Capture the cell that displays the provided text and extract its [x, y] central coordinate. 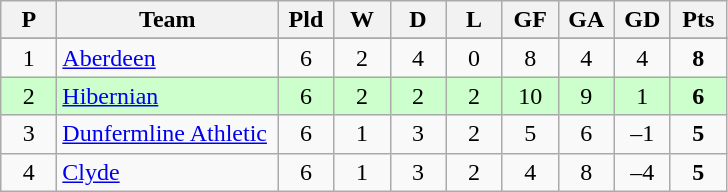
Team [168, 20]
GA [586, 20]
Aberdeen [168, 58]
–1 [642, 134]
P [29, 20]
GF [530, 20]
L [474, 20]
Dunfermline Athletic [168, 134]
Pts [698, 20]
10 [530, 96]
Clyde [168, 172]
0 [474, 58]
D [418, 20]
9 [586, 96]
–4 [642, 172]
Pld [306, 20]
GD [642, 20]
W [362, 20]
Hibernian [168, 96]
